From the cell containing the given text, extract its center point as [X, Y] coordinate. 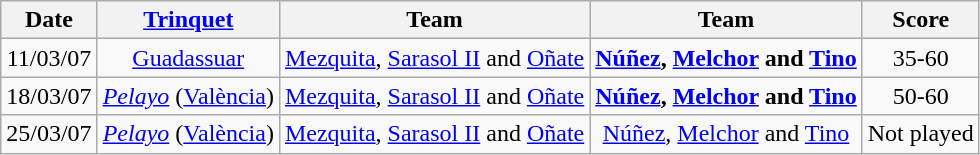
Score [920, 20]
18/03/07 [49, 96]
Not played [920, 134]
Trinquet [188, 20]
35-60 [920, 58]
50-60 [920, 96]
25/03/07 [49, 134]
Date [49, 20]
11/03/07 [49, 58]
Guadassuar [188, 58]
